Locate the cell with the specified text and output its [x, y] center coordinate. 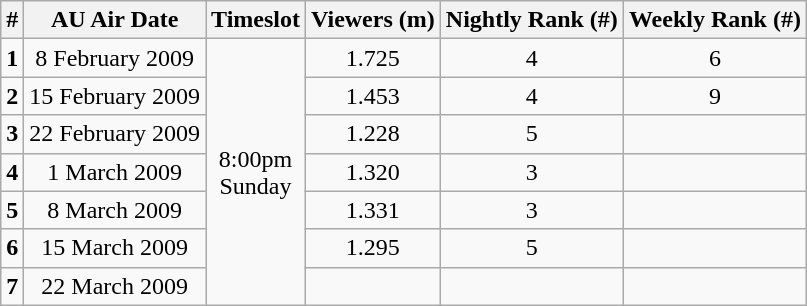
2 [12, 96]
7 [12, 286]
1.453 [372, 96]
8:00pm Sunday [256, 172]
1 March 2009 [115, 172]
1 [12, 58]
15 February 2009 [115, 96]
Weekly Rank (#) [714, 20]
22 February 2009 [115, 134]
1.725 [372, 58]
15 March 2009 [115, 248]
Timeslot [256, 20]
1.295 [372, 248]
Viewers (m) [372, 20]
8 February 2009 [115, 58]
# [12, 20]
1.331 [372, 210]
1.228 [372, 134]
1.320 [372, 172]
8 March 2009 [115, 210]
22 March 2009 [115, 286]
9 [714, 96]
Nightly Rank (#) [532, 20]
AU Air Date [115, 20]
